Scan for the cell matching the given text and deliver its [x, y] coordinate at center. 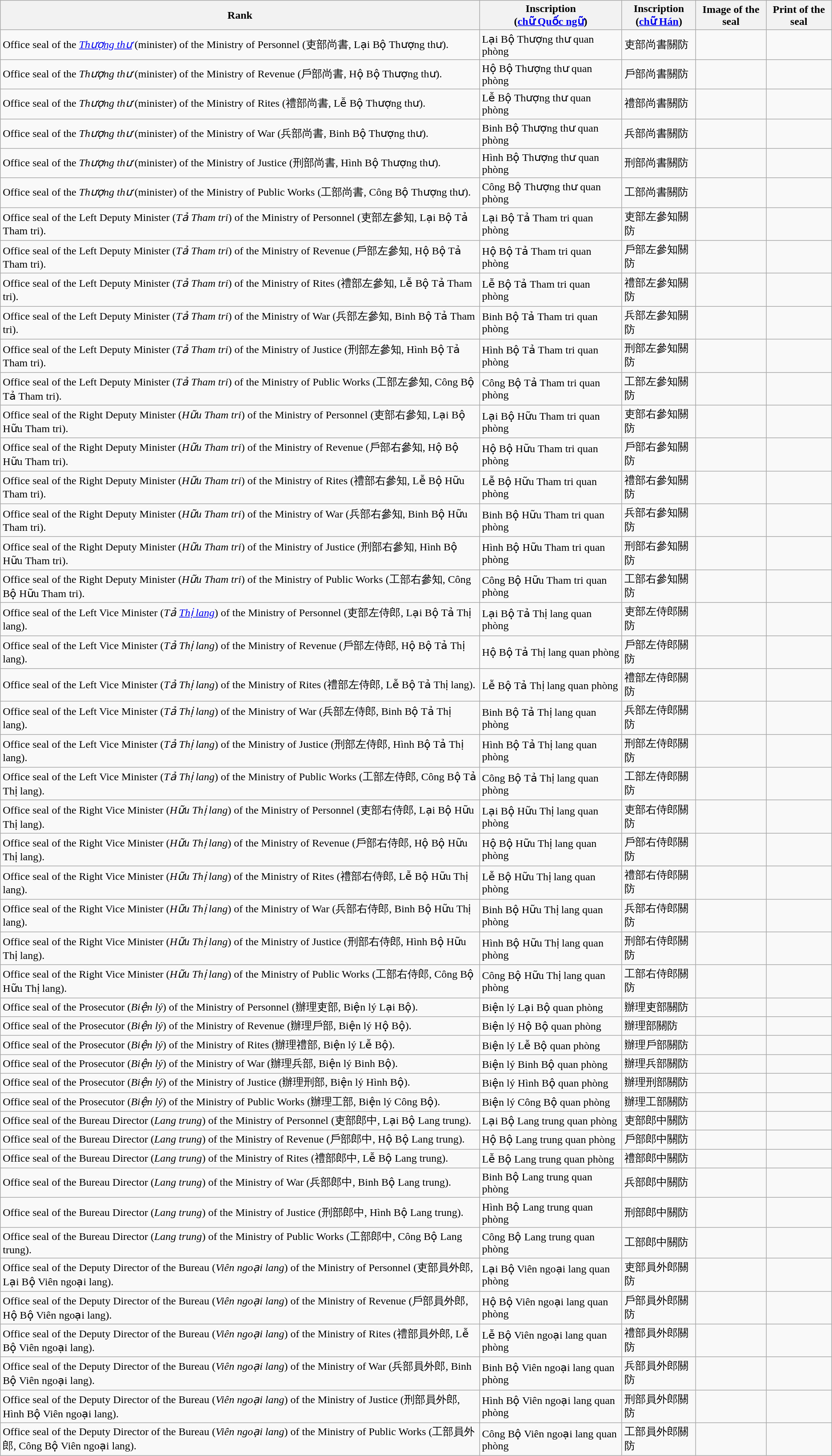
吏部尚書關防 [659, 44]
Office seal of the Right Deputy Minister (Hữu Tham tri) of the Ministry of Justice (刑部右參知, Hình Bộ Hữu Tham tri). [240, 553]
Lại Bộ Tả Tham tri quan phòng [551, 224]
工部右參知關防 [659, 586]
吏部郎中關防 [659, 1121]
兵部左侍郎關防 [659, 718]
兵部左參知關防 [659, 323]
兵部右參知關防 [659, 520]
Office seal of the Deputy Director of the Bureau (Viên ngoại lang) of the Ministry of Justice (刑部員外郎, Hình Bộ Viên ngoại lang). [240, 1406]
Office seal of the Left Deputy Minister (Tả Tham tri) of the Ministry of Rites (禮部左參知, Lễ Bộ Tả Tham tri). [240, 290]
Lễ Bộ Tả Tham tri quan phòng [551, 290]
Office seal of the Prosecutor (Biện lý) of the Ministry of Rites (辦理禮部, Biện lý Lễ Bộ). [240, 1045]
Công Bộ Viên ngoại lang quan phòng [551, 1439]
Hộ Bộ Lang trung quan phòng [551, 1140]
戶部右侍郎關防 [659, 850]
Lễ Bộ Hữu Thị lang quan phòng [551, 882]
工部郎中關防 [659, 1243]
Hình Bộ Hữu Thị lang quan phòng [551, 948]
Công Bộ Thượng thư quan phòng [551, 193]
Office seal of the Right Deputy Minister (Hữu Tham tri) of the Ministry of Public Works (工部右參知, Công Bộ Hữu Tham tri). [240, 586]
禮部尚書關防 [659, 104]
Hình Bộ Tả Thị lang quan phòng [551, 751]
Lễ Bộ Lang trung quan phòng [551, 1159]
Office seal of the Right Deputy Minister (Hữu Tham tri) of the Ministry of Personnel (吏部右參知, Lại Bộ Hữu Tham tri). [240, 421]
Lại Bộ Thượng thư quan phòng [551, 44]
辦理戶部關防 [659, 1045]
Office seal of the Left Vice Minister (Tả Thị lang) of the Ministry of War (兵部左侍郎, Binh Bộ Tả Thị lang). [240, 718]
Hình Bộ Tả Tham tri quan phòng [551, 356]
Office seal of the Left Deputy Minister (Tả Tham tri) of the Ministry of Revenue (戶部左參知, Hộ Bộ Tả Tham tri). [240, 257]
Lễ Bộ Viên ngoại lang quan phòng [551, 1340]
Binh Bộ Hữu Thị lang quan phòng [551, 915]
Biện lý Hộ Bộ quan phòng [551, 1026]
Office seal of the Bureau Director (Lang trung) of the Ministry of War (兵部郎中, Binh Bộ Lang trung). [240, 1183]
Office seal of the Left Vice Minister (Tả Thị lang) of the Ministry of Revenue (戶部左侍郎, Hộ Bộ Tả Thị lang). [240, 652]
Lại Bộ Tả Thị lang quan phòng [551, 619]
Hộ Bộ Tả Thị lang quan phòng [551, 652]
Office seal of the Prosecutor (Biện lý) of the Ministry of Revenue (辦理戶部, Biện lý Hộ Bộ). [240, 1026]
刑部尚書關防 [659, 164]
Biện lý Binh Bộ quan phòng [551, 1064]
工部員外郎關防 [659, 1439]
Office seal of the Right Vice Minister (Hữu Thị lang) of the Ministry of Public Works (工部右侍郎, Công Bộ Hữu Thị lang). [240, 981]
Inscription(chữ Hán) [659, 15]
Binh Bộ Viên ngoại lang quan phòng [551, 1373]
辦理吏部關防 [659, 1007]
Công Bộ Hữu Thị lang quan phòng [551, 981]
Office seal of the Bureau Director (Lang trung) of the Ministry of Personnel (吏部郎中, Lại Bộ Lang trung). [240, 1121]
Office seal of the Left Deputy Minister (Tả Tham tri) of the Ministry of Public Works (工部左參知, Công Bộ Tả Tham tri). [240, 389]
戶部右參知關防 [659, 454]
Office seal of the Left Deputy Minister (Tả Tham tri) of the Ministry of Justice (刑部左參知, Hình Bộ Tả Tham tri). [240, 356]
Binh Bộ Tả Thị lang quan phòng [551, 718]
Hộ Bộ Hữu Thị lang quan phòng [551, 850]
工部尚書關防 [659, 193]
兵部尚書關防 [659, 133]
刑部左侍郎關防 [659, 751]
禮部左參知關防 [659, 290]
工部左侍郎關防 [659, 784]
Office seal of the Left Deputy Minister (Tả Tham tri) of the Ministry of Personnel (吏部左參知, Lại Bộ Tả Tham tri). [240, 224]
Hình Bộ Thượng thư quan phòng [551, 164]
Office seal of the Deputy Director of the Bureau (Viên ngoại lang) of the Ministry of Revenue (戶部員外郎, Hộ Bộ Viên ngoại lang). [240, 1308]
刑部右侍郎關防 [659, 948]
Rank [240, 15]
Office seal of the Deputy Director of the Bureau (Viên ngoại lang) of the Ministry of War (兵部員外郎, Binh Bộ Viên ngoại lang). [240, 1373]
Office seal of the Bureau Director (Lang trung) of the Ministry of Rites (禮部郎中, Lễ Bộ Lang trung). [240, 1159]
吏部左參知關防 [659, 224]
Office seal of the Thượng thư (minister) of the Ministry of Personnel (吏部尚書, Lại Bộ Thượng thư). [240, 44]
Image of the seal [731, 15]
Office seal of the Left Vice Minister (Tả Thị lang) of the Ministry of Rites (禮部左侍郎, Lễ Bộ Tả Thị lang). [240, 685]
Binh Bộ Thượng thư quan phòng [551, 133]
Office seal of the Deputy Director of the Bureau (Viên ngoại lang) of the Ministry of Personnel (吏部員外郎, Lại Bộ Viên ngoại lang). [240, 1275]
Binh Bộ Tả Tham tri quan phòng [551, 323]
Office seal of the Bureau Director (Lang trung) of the Ministry of Public Works (工部郎中, Công Bộ Lang trung). [240, 1243]
Lại Bộ Viên ngoại lang quan phòng [551, 1275]
Binh Bộ Hữu Tham tri quan phòng [551, 520]
Biện lý Lễ Bộ quan phòng [551, 1045]
Print of the seal [799, 15]
Office seal of the Prosecutor (Biện lý) of the Ministry of Personnel (辦理吏部, Biện lý Lại Bộ). [240, 1007]
辦理兵部關防 [659, 1064]
Office seal of the Prosecutor (Biện lý) of the Ministry of Public Works (辦理工部, Biện lý Công Bộ). [240, 1102]
Lại Bộ Lang trung quan phòng [551, 1121]
Office seal of the Bureau Director (Lang trung) of the Ministry of Justice (刑部郎中, Hình Bộ Lang trung). [240, 1213]
Công Bộ Lang trung quan phòng [551, 1243]
Office seal of the Thượng thư (minister) of the Ministry of Public Works (工部尚書, Công Bộ Thượng thư). [240, 193]
Office seal of the Right Deputy Minister (Hữu Tham tri) of the Ministry of Revenue (戶部右參知, Hộ Bộ Hữu Tham tri). [240, 454]
吏部左侍郎關防 [659, 619]
戶部左參知關防 [659, 257]
戶部郎中關防 [659, 1140]
辦理工部關防 [659, 1102]
Công Bộ Hữu Tham tri quan phòng [551, 586]
Lễ Bộ Thượng thư quan phòng [551, 104]
Office seal of the Right Vice Minister (Hữu Thị lang) of the Ministry of Revenue (戶部右侍郎, Hộ Bộ Hữu Thị lang). [240, 850]
辦理刑部關防 [659, 1083]
Office seal of the Left Vice Minister (Tả Thị lang) of the Ministry of Justice (刑部左侍郎, Hình Bộ Tả Thị lang). [240, 751]
Binh Bộ Lang trung quan phòng [551, 1183]
Hình Bộ Hữu Tham tri quan phòng [551, 553]
Office seal of the Left Vice Minister (Tả Thị lang) of the Ministry of Public Works (工部左侍郎, Công Bộ Tả Thị lang). [240, 784]
戶部左侍郎關防 [659, 652]
Hộ Bộ Viên ngoại lang quan phòng [551, 1308]
禮部右參知關防 [659, 487]
Công Bộ Tả Thị lang quan phòng [551, 784]
戶部員外郎關防 [659, 1308]
Office seal of the Thượng thư (minister) of the Ministry of Revenue (戶部尚書, Hộ Bộ Thượng thư). [240, 75]
Hộ Bộ Thượng thư quan phòng [551, 75]
刑部左參知關防 [659, 356]
Office seal of the Thượng thư (minister) of the Ministry of Justice (刑部尚書, Hình Bộ Thượng thư). [240, 164]
禮部右侍郎關防 [659, 882]
Lễ Bộ Tả Thị lang quan phòng [551, 685]
禮部左侍郎關防 [659, 685]
吏部右侍郎關防 [659, 817]
Office seal of the Bureau Director (Lang trung) of the Ministry of Revenue (戶部郎中, Hộ Bộ Lang trung). [240, 1140]
Office seal of the Prosecutor (Biện lý) of the Ministry of War (辦理兵部, Biện lý Binh Bộ). [240, 1064]
Inscription(chữ Quốc ngữ) [551, 15]
Biện lý Công Bộ quan phòng [551, 1102]
Office seal of the Left Vice Minister (Tả Thị lang) of the Ministry of Personnel (吏部左侍郎, Lại Bộ Tả Thị lang). [240, 619]
吏部右參知關防 [659, 421]
Office seal of the Deputy Director of the Bureau (Viên ngoại lang) of the Ministry of Public Works (工部員外郎, Công Bộ Viên ngoại lang). [240, 1439]
Hộ Bộ Tả Tham tri quan phòng [551, 257]
Office seal of the Left Deputy Minister (Tả Tham tri) of the Ministry of War (兵部左參知, Binh Bộ Tả Tham tri). [240, 323]
Công Bộ Tả Tham tri quan phòng [551, 389]
工部右侍郎關防 [659, 981]
刑部員外郎關防 [659, 1406]
禮部郎中關防 [659, 1159]
Office seal of the Thượng thư (minister) of the Ministry of Rites (禮部尚書, Lễ Bộ Thượng thư). [240, 104]
刑部右參知關防 [659, 553]
Office seal of the Right Vice Minister (Hữu Thị lang) of the Ministry of Justice (刑部右侍郎, Hình Bộ Hữu Thị lang). [240, 948]
Office seal of the Deputy Director of the Bureau (Viên ngoại lang) of the Ministry of Rites (禮部員外郎, Lễ Bộ Viên ngoại lang). [240, 1340]
Hình Bộ Viên ngoại lang quan phòng [551, 1406]
Lễ Bộ Hữu Tham tri quan phòng [551, 487]
兵部員外郎關防 [659, 1373]
Hình Bộ Lang trung quan phòng [551, 1213]
兵部郎中關防 [659, 1183]
Biện lý Hình Bộ quan phòng [551, 1083]
Office seal of the Right Vice Minister (Hữu Thị lang) of the Ministry of Personnel (吏部右侍郎, Lại Bộ Hữu Thị lang). [240, 817]
禮部員外郎關防 [659, 1340]
工部左參知關防 [659, 389]
兵部右侍郎關防 [659, 915]
刑部郎中關防 [659, 1213]
Lại Bộ Hữu Tham tri quan phòng [551, 421]
Office seal of the Thượng thư (minister) of the Ministry of War (兵部尚書, Binh Bộ Thượng thư). [240, 133]
吏部員外郎關防 [659, 1275]
戶部尚書關防 [659, 75]
Office seal of the Prosecutor (Biện lý) of the Ministry of Justice (辦理刑部, Biện lý Hình Bộ). [240, 1083]
Biện lý Lại Bộ quan phòng [551, 1007]
Office seal of the Right Vice Minister (Hữu Thị lang) of the Ministry of Rites (禮部右侍郎, Lễ Bộ Hữu Thị lang). [240, 882]
辦理部關防 [659, 1026]
Office seal of the Right Deputy Minister (Hữu Tham tri) of the Ministry of Rites (禮部右參知, Lễ Bộ Hữu Tham tri). [240, 487]
Lại Bộ Hữu Thị lang quan phòng [551, 817]
Office seal of the Right Vice Minister (Hữu Thị lang) of the Ministry of War (兵部右侍郎, Binh Bộ Hữu Thị lang). [240, 915]
Hộ Bộ Hữu Tham tri quan phòng [551, 454]
Office seal of the Right Deputy Minister (Hữu Tham tri) of the Ministry of War (兵部右參知, Binh Bộ Hữu Tham tri). [240, 520]
